Output the (x, y) coordinate of the center of the cell containing the given text.  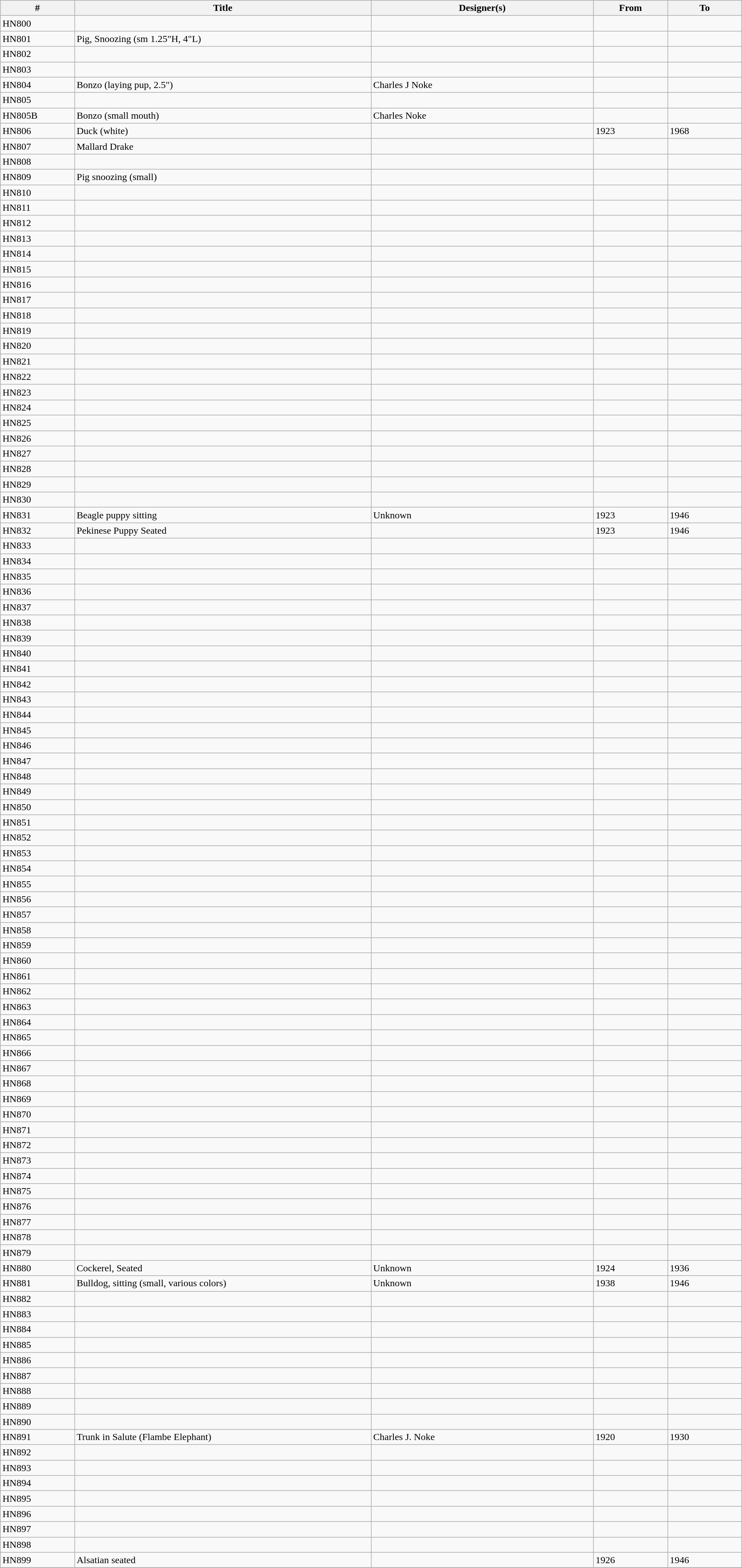
HN805B (38, 115)
HN841 (38, 669)
HN802 (38, 54)
HN857 (38, 914)
HN843 (38, 700)
HN865 (38, 1038)
HN855 (38, 884)
HN808 (38, 161)
HN877 (38, 1222)
# (38, 8)
HN876 (38, 1207)
HN856 (38, 899)
HN854 (38, 868)
HN847 (38, 761)
HN885 (38, 1345)
HN868 (38, 1084)
HN838 (38, 623)
HN829 (38, 484)
HN869 (38, 1099)
HN898 (38, 1545)
HN860 (38, 961)
HN874 (38, 1176)
HN800 (38, 23)
HN863 (38, 1007)
HN831 (38, 515)
HN812 (38, 223)
HN803 (38, 69)
HN872 (38, 1145)
HN834 (38, 561)
Charles J Noke (483, 85)
Title (223, 8)
Designer(s) (483, 8)
HN846 (38, 746)
HN814 (38, 254)
HN818 (38, 315)
HN813 (38, 239)
1936 (705, 1268)
HN801 (38, 39)
HN845 (38, 730)
HN817 (38, 300)
HN897 (38, 1529)
1924 (631, 1268)
1930 (705, 1437)
HN815 (38, 269)
HN892 (38, 1453)
HN823 (38, 392)
Cockerel, Seated (223, 1268)
HN810 (38, 193)
HN851 (38, 822)
HN859 (38, 945)
HN864 (38, 1022)
HN840 (38, 653)
Bulldog, sitting (small, various colors) (223, 1283)
HN830 (38, 500)
HN839 (38, 638)
1920 (631, 1437)
HN882 (38, 1299)
HN821 (38, 361)
HN875 (38, 1191)
HN893 (38, 1468)
HN819 (38, 331)
Mallard Drake (223, 146)
HN832 (38, 530)
HN805 (38, 100)
HN884 (38, 1329)
Alsatian seated (223, 1560)
HN862 (38, 992)
HN820 (38, 346)
HN849 (38, 792)
HN804 (38, 85)
From (631, 8)
Beagle puppy sitting (223, 515)
HN888 (38, 1391)
HN899 (38, 1560)
Pekinese Puppy Seated (223, 530)
HN807 (38, 146)
HN824 (38, 407)
HN883 (38, 1314)
HN835 (38, 576)
HN852 (38, 838)
To (705, 8)
HN873 (38, 1160)
HN886 (38, 1360)
HN861 (38, 976)
HN809 (38, 177)
HN828 (38, 469)
HN827 (38, 454)
HN806 (38, 131)
Pig snoozing (small) (223, 177)
HN895 (38, 1499)
HN891 (38, 1437)
HN879 (38, 1253)
HN880 (38, 1268)
HN822 (38, 377)
HN867 (38, 1068)
HN896 (38, 1514)
HN850 (38, 807)
1968 (705, 131)
1926 (631, 1560)
HN844 (38, 715)
HN848 (38, 776)
HN816 (38, 285)
1938 (631, 1283)
HN853 (38, 853)
Bonzo (laying pup, 2.5") (223, 85)
HN836 (38, 592)
Duck (white) (223, 131)
HN833 (38, 546)
HN826 (38, 438)
Trunk in Salute (Flambe Elephant) (223, 1437)
HN890 (38, 1421)
HN842 (38, 684)
HN858 (38, 930)
HN878 (38, 1237)
HN837 (38, 607)
HN825 (38, 423)
HN866 (38, 1053)
HN871 (38, 1130)
Charles Noke (483, 115)
HN894 (38, 1483)
Bonzo (small mouth) (223, 115)
HN811 (38, 208)
HN889 (38, 1406)
HN870 (38, 1114)
Charles J. Noke (483, 1437)
HN881 (38, 1283)
Pig, Snoozing (sm 1.25"H, 4"L) (223, 39)
HN887 (38, 1375)
